Scan for the cell matching the given text and deliver its [x, y] coordinate at center. 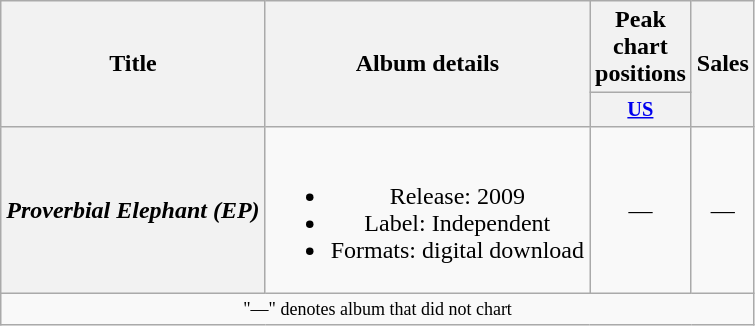
Peak chart positions [641, 47]
Album details [427, 64]
US [641, 110]
Proverbial Elephant (EP) [133, 210]
Title [133, 64]
Release: 2009Label: IndependentFormats: digital download [427, 210]
Sales [722, 64]
"—" denotes album that did not chart [378, 310]
